Provide the (x, y) coordinate of the cell's center where the given text is located.  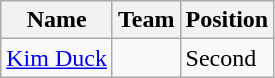
Team (146, 20)
Kim Duck (57, 58)
Name (57, 20)
Second (227, 58)
Position (227, 20)
